Extract the [X, Y] coordinate from the center of the cell holding the provided text.  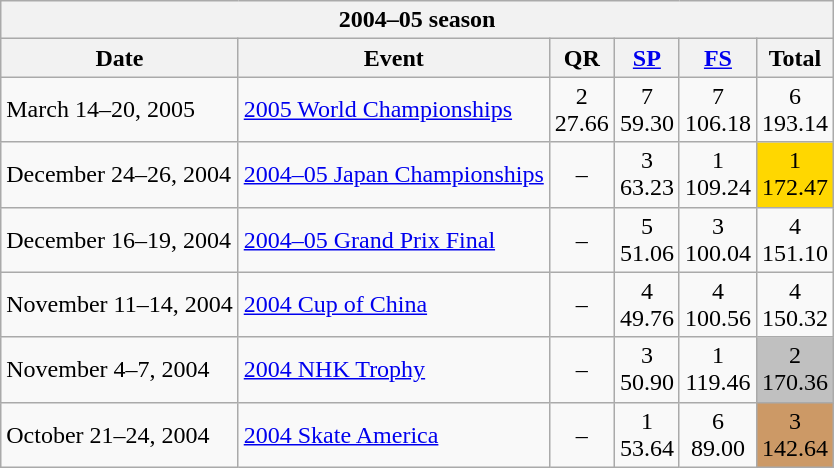
2004 NHK Trophy [394, 370]
6 89.00 [718, 434]
November 11–14, 2004 [120, 304]
Total [794, 58]
2005 World Championships [394, 110]
2004–05 Japan Championships [394, 174]
5 51.06 [646, 240]
FS [718, 58]
7 59.30 [646, 110]
7 106.18 [718, 110]
4 150.32 [794, 304]
4 100.56 [718, 304]
4 151.10 [794, 240]
4 49.76 [646, 304]
2004 Cup of China [394, 304]
October 21–24, 2004 [120, 434]
2004–05 season [418, 20]
Date [120, 58]
3 142.64 [794, 434]
1 109.24 [718, 174]
QR [582, 58]
November 4–7, 2004 [120, 370]
2 170.36 [794, 370]
2004–05 Grand Prix Final [394, 240]
SP [646, 58]
December 24–26, 2004 [120, 174]
March 14–20, 2005 [120, 110]
1 119.46 [718, 370]
3 63.23 [646, 174]
6 193.14 [794, 110]
2004 Skate America [394, 434]
December 16–19, 2004 [120, 240]
2 27.66 [582, 110]
Event [394, 58]
1 53.64 [646, 434]
3 50.90 [646, 370]
3 100.04 [718, 240]
1 172.47 [794, 174]
